Search for the cell housing the specified text and yield its (x, y) center coordinate. 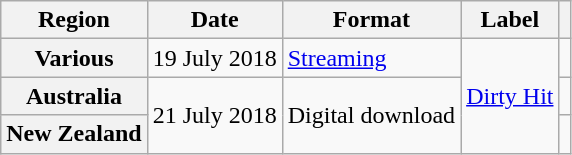
Label (510, 20)
Dirty Hit (510, 96)
Streaming (371, 58)
Date (214, 20)
Various (74, 58)
Format (371, 20)
New Zealand (74, 134)
21 July 2018 (214, 115)
19 July 2018 (214, 58)
Region (74, 20)
Digital download (371, 115)
Australia (74, 96)
